Search for the cell housing the specified text and yield its (X, Y) center coordinate. 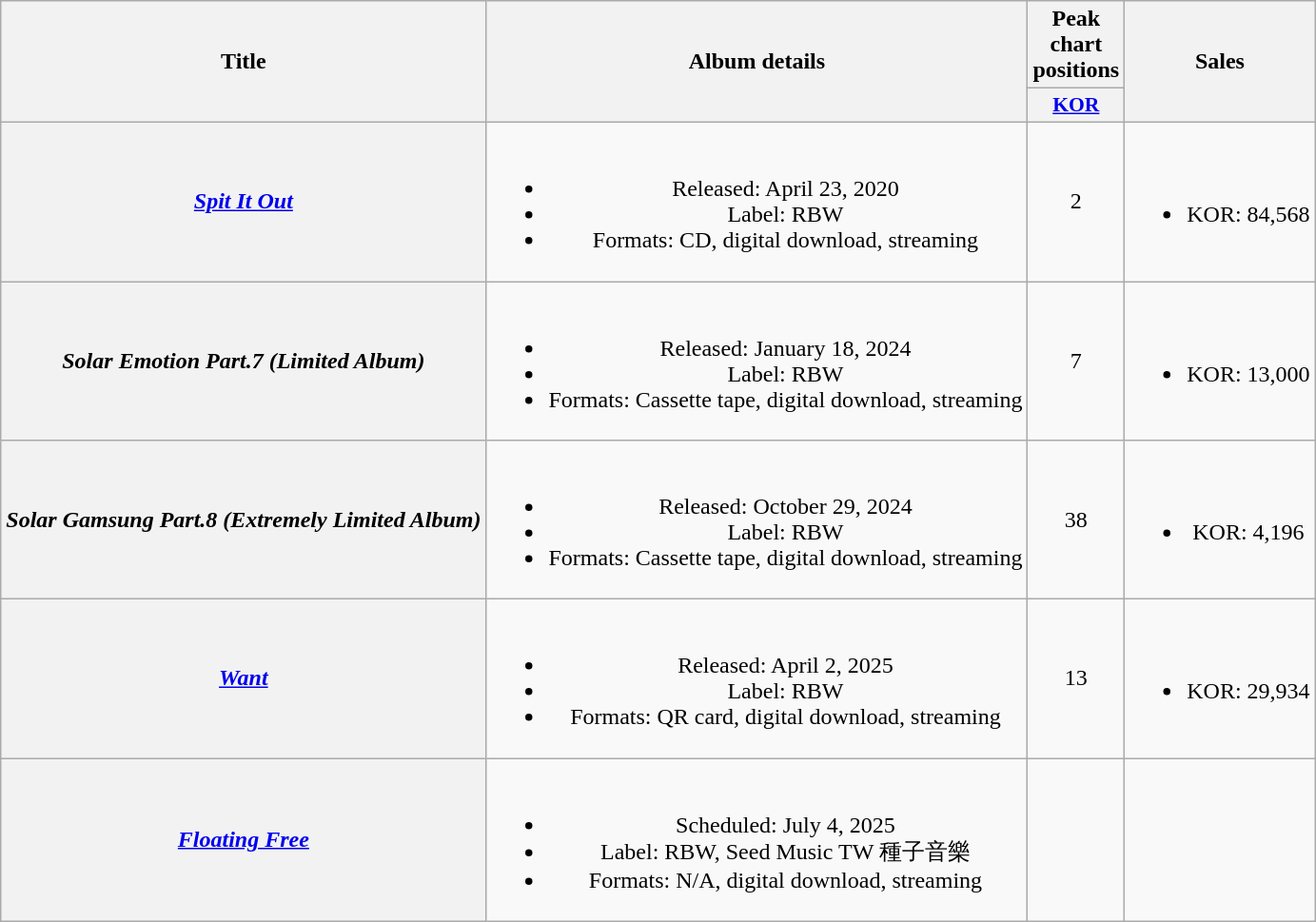
KOR: 13,000 (1220, 362)
Title (244, 62)
13 (1076, 679)
Album details (757, 62)
Scheduled: July 4, 2025Label: RBW, Seed Music TW 種子音樂Formats: N/A, digital download, streaming (757, 840)
Sales (1220, 62)
Want (244, 679)
38 (1076, 520)
Released: April 23, 2020Label: RBWFormats: CD, digital download, streaming (757, 202)
Spit It Out (244, 202)
KOR (1076, 106)
Released: April 2, 2025Label: RBWFormats: QR card, digital download, streaming (757, 679)
2 (1076, 202)
Peak chart positions (1076, 45)
KOR: 29,934 (1220, 679)
7 (1076, 362)
Released: January 18, 2024Label: RBWFormats: Cassette tape, digital download, streaming (757, 362)
Solar Gamsung Part.8 (Extremely Limited Album) (244, 520)
Solar Emotion Part.7 (Limited Album) (244, 362)
KOR: 4,196 (1220, 520)
Floating Free (244, 840)
Released: October 29, 2024Label: RBWFormats: Cassette tape, digital download, streaming (757, 520)
KOR: 84,568 (1220, 202)
